Search for the cell housing the specified text and yield its (x, y) center coordinate. 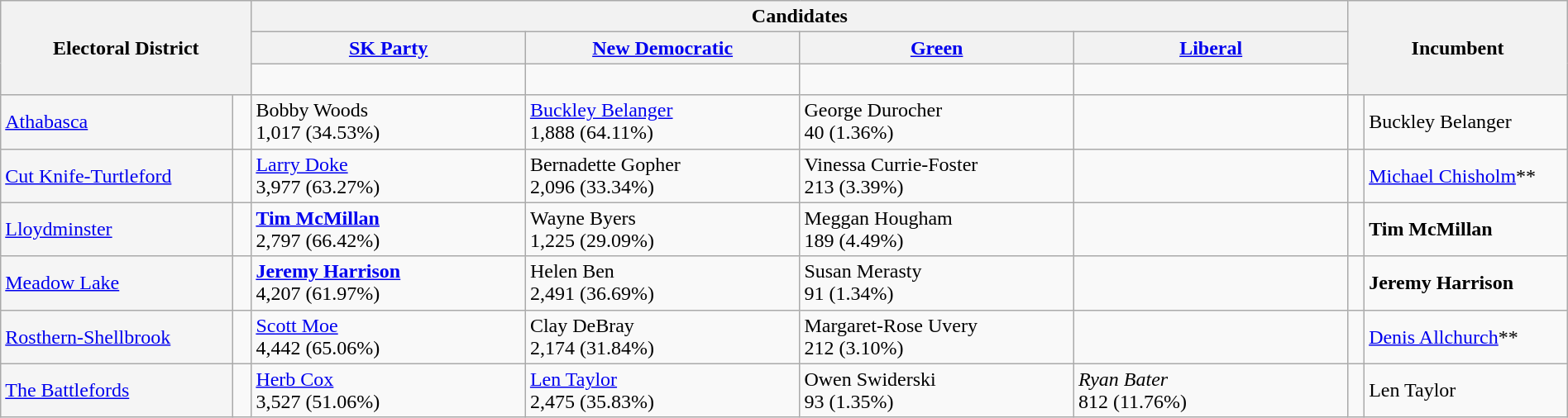
Susan Merasty 91 (1.34%) (937, 283)
Incumbent (1457, 48)
Owen Swiderski 93 (1.35%) (937, 390)
Meggan Hougham 189 (4.49%) (937, 230)
Electoral District (126, 48)
Tim McMillan 2,797 (66.42%) (389, 230)
The Battlefords (117, 390)
Meadow Lake (117, 283)
Jeremy Harrison (1466, 283)
Rosthern-Shellbrook (117, 337)
Ryan Bater 812 (11.76%) (1211, 390)
Candidates (800, 17)
Buckley Belanger 1,888 (64.11%) (662, 122)
Cut Knife-Turtleford (117, 175)
Liberal (1211, 48)
SK Party (389, 48)
Green (937, 48)
Len Taylor (1466, 390)
Herb Cox 3,527 (51.06%) (389, 390)
New Democratic (662, 48)
Helen Ben 2,491 (36.69%) (662, 283)
Clay DeBray 2,174 (31.84%) (662, 337)
Len Taylor 2,475 (35.83%) (662, 390)
Bernadette Gopher 2,096 (33.34%) (662, 175)
Vinessa Currie-Foster 213 (3.39%) (937, 175)
Jeremy Harrison 4,207 (61.97%) (389, 283)
Scott Moe 4,442 (65.06%) (389, 337)
Bobby Woods 1,017 (34.53%) (389, 122)
Athabasca (117, 122)
Tim McMillan (1466, 230)
Margaret-Rose Uvery 212 (3.10%) (937, 337)
Wayne Byers 1,225 (29.09%) (662, 230)
Michael Chisholm** (1466, 175)
Buckley Belanger (1466, 122)
George Durocher 40 (1.36%) (937, 122)
Lloydminster (117, 230)
Denis Allchurch** (1466, 337)
Larry Doke 3,977 (63.27%) (389, 175)
